Output the [x, y] coordinate of the center of the cell containing the given text.  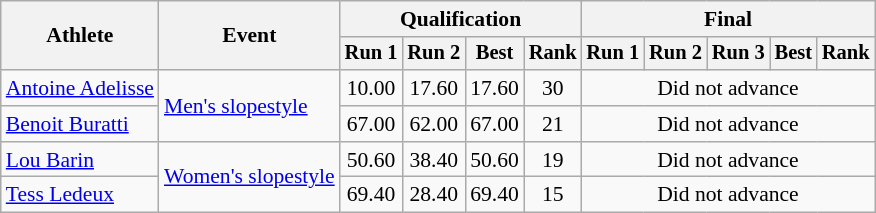
62.00 [434, 124]
10.00 [372, 88]
Final [728, 19]
19 [553, 160]
21 [553, 124]
Lou Barin [80, 160]
28.40 [434, 195]
Women's slopestyle [250, 178]
15 [553, 195]
38.40 [434, 160]
Event [250, 36]
Antoine Adelisse [80, 88]
30 [553, 88]
Run 3 [738, 54]
Men's slopestyle [250, 106]
Qualification [461, 19]
Benoit Buratti [80, 124]
Tess Ledeux [80, 195]
Athlete [80, 36]
